Extract the [X, Y] coordinate from the center of the cell holding the provided text.  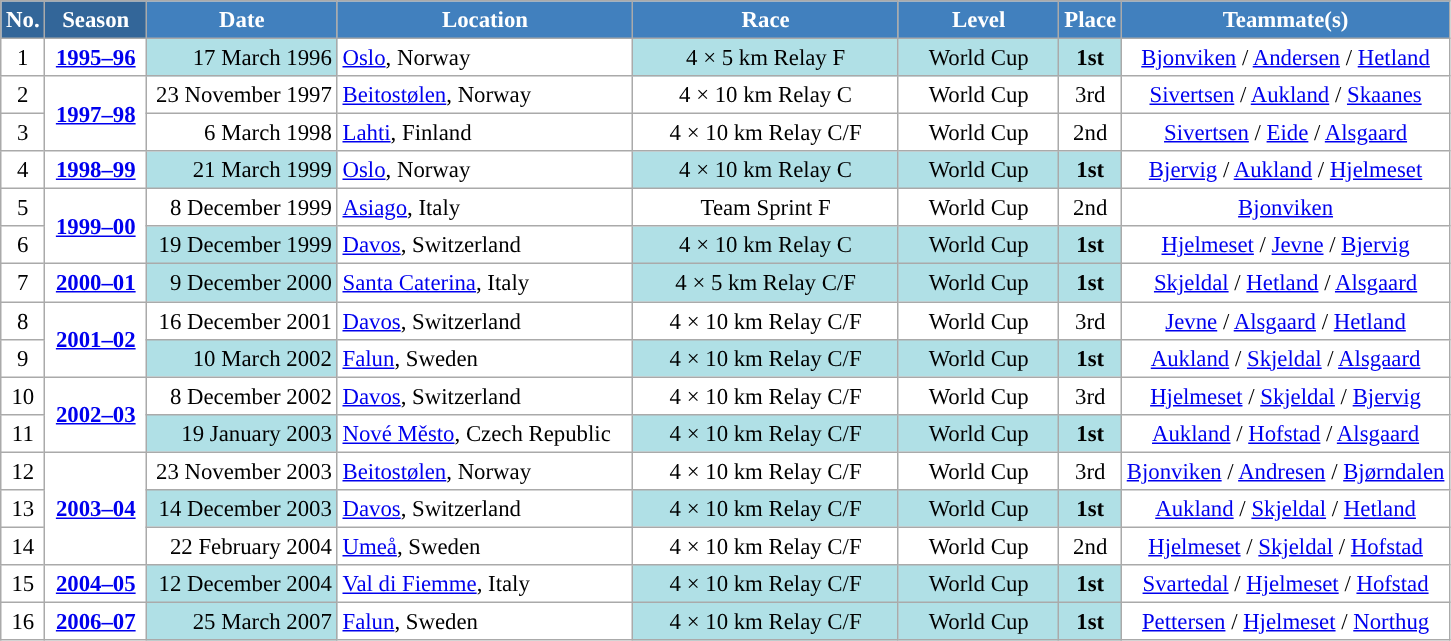
2004–05 [96, 584]
Aukland / Skjeldal / Alsgaard [1285, 358]
1999–00 [96, 226]
7 [23, 283]
12 December 2004 [242, 584]
Level [978, 20]
Bjervig / Aukland / Hjelmeset [1285, 170]
2003–04 [96, 508]
14 [23, 546]
23 November 2003 [242, 471]
Race [766, 20]
8 [23, 321]
Teammate(s) [1285, 20]
Bjonviken [1285, 208]
Hjelmeset / Skjeldal / Hofstad [1285, 546]
No. [23, 20]
Bjonviken / Andersen / Hetland [1285, 58]
22 February 2004 [242, 546]
10 March 2002 [242, 358]
14 December 2003 [242, 509]
Bjonviken / Andresen / Bjørndalen [1285, 471]
1998–99 [96, 170]
Pettersen / Hjelmeset / Northug [1285, 621]
13 [23, 509]
Aukland / Hofstad / Alsgaard [1285, 433]
4 [23, 170]
2 [23, 95]
Location [485, 20]
21 March 1999 [242, 170]
16 [23, 621]
Hjelmeset / Skjeldal / Bjervig [1285, 396]
Jevne / Alsgaard / Hetland [1285, 321]
9 [23, 358]
1997–98 [96, 114]
2002–03 [96, 414]
10 [23, 396]
Nové Město, Czech Republic [485, 433]
17 March 1996 [242, 58]
Aukland / Skjeldal / Hetland [1285, 509]
Skjeldal / Hetland / Alsgaard [1285, 283]
11 [23, 433]
1995–96 [96, 58]
Place [1090, 20]
19 December 1999 [242, 245]
23 November 1997 [242, 95]
Date [242, 20]
Hjelmeset / Jevne / Bjervig [1285, 245]
Sivertsen / Aukland / Skaanes [1285, 95]
Lahti, Finland [485, 133]
5 [23, 208]
4 × 5 km Relay C/F [766, 283]
Santa Caterina, Italy [485, 283]
19 January 2003 [242, 433]
Val di Fiemme, Italy [485, 584]
2006–07 [96, 621]
15 [23, 584]
Umeå, Sweden [485, 546]
8 December 2002 [242, 396]
2001–02 [96, 340]
6 [23, 245]
8 December 1999 [242, 208]
Sivertsen / Eide / Alsgaard [1285, 133]
4 × 5 km Relay F [766, 58]
2000–01 [96, 283]
12 [23, 471]
25 March 2007 [242, 621]
Svartedal / Hjelmeset / Hofstad [1285, 584]
6 March 1998 [242, 133]
3 [23, 133]
16 December 2001 [242, 321]
9 December 2000 [242, 283]
Team Sprint F [766, 208]
1 [23, 58]
Season [96, 20]
Asiago, Italy [485, 208]
